Capture the cell that displays the provided text and extract its (x, y) central coordinate. 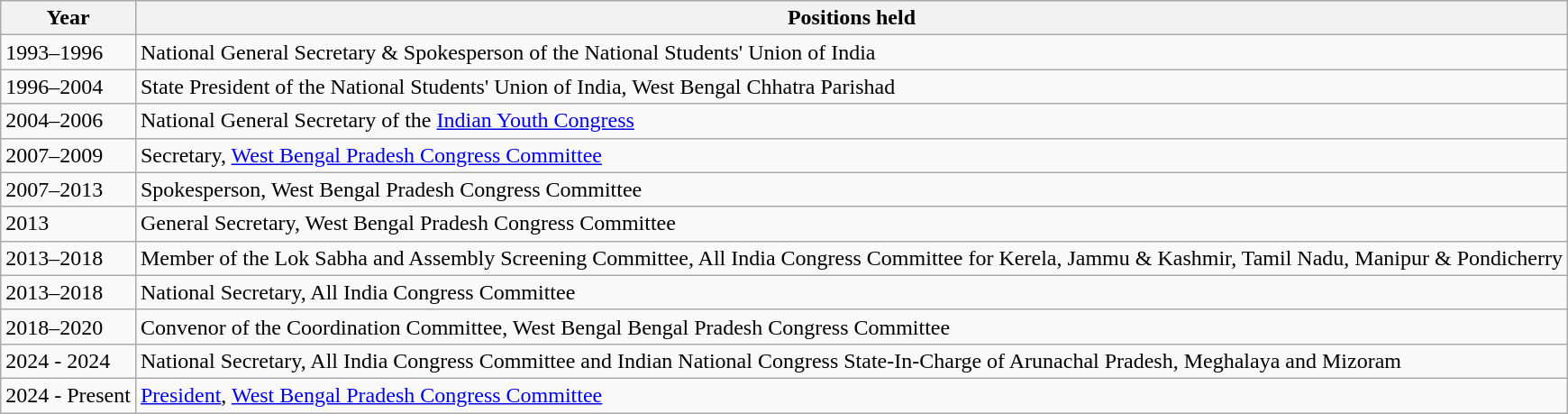
2024 - Present (68, 395)
General Secretary, West Bengal Pradesh Congress Committee (851, 224)
Member of the Lok Sabha and Assembly Screening Committee, All India Congress Committee for Kerela, Jammu & Kashmir, Tamil Nadu, Manipur & Pondicherry (851, 258)
National Secretary, All India Congress Committee (851, 292)
Year (68, 18)
Positions held (851, 18)
Secretary, West Bengal Pradesh Congress Committee (851, 155)
2013 (68, 224)
2018–2020 (68, 327)
State President of the National Students' Union of India, West Bengal Chhatra Parishad (851, 87)
1996–2004 (68, 87)
President, West Bengal Pradesh Congress Committee (851, 395)
National Secretary, All India Congress Committee and Indian National Congress State-In-Charge of Arunachal Pradesh, Meghalaya and Mizoram (851, 361)
2024 - 2024 (68, 361)
2004–2006 (68, 121)
Convenor of the Coordination Committee, West Bengal Bengal Pradesh Congress Committee (851, 327)
National General Secretary of the Indian Youth Congress (851, 121)
2007–2009 (68, 155)
Spokesperson, West Bengal Pradesh Congress Committee (851, 189)
2007–2013 (68, 189)
1993–1996 (68, 52)
National General Secretary & Spokesperson of the National Students' Union of India (851, 52)
